For the text-containing cell, return its midpoint in (X, Y) coordinate format. 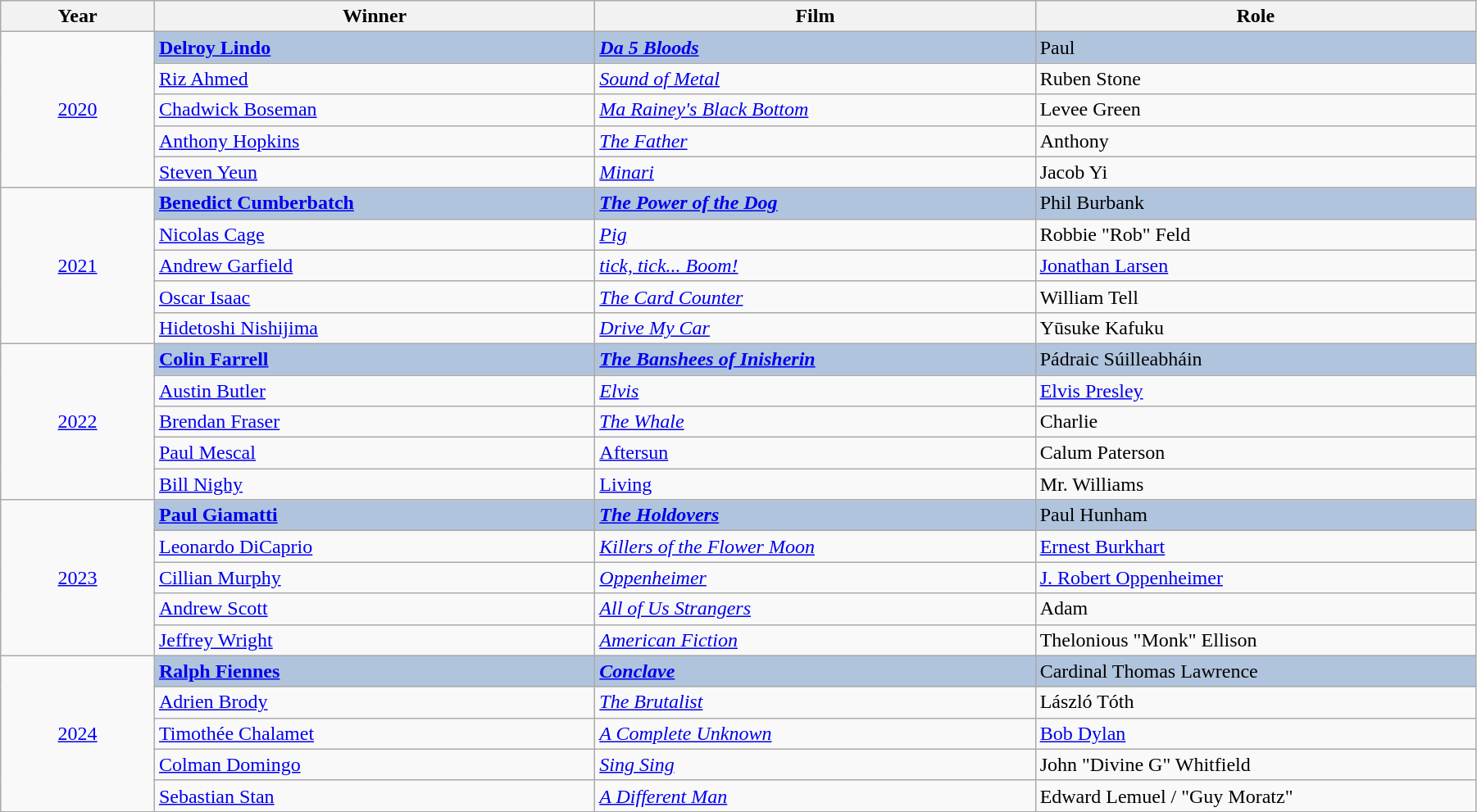
Ernest Burkhart (1256, 547)
Paul Hunham (1256, 515)
Mr. Williams (1256, 484)
A Different Man (815, 796)
The Brutalist (815, 702)
The Card Counter (815, 297)
2020 (78, 110)
Elvis (815, 391)
The Father (815, 141)
American Fiction (815, 640)
Charlie (1256, 422)
Paul (1256, 48)
Adrien Brody (374, 702)
J. Robert Oppenheimer (1256, 578)
Living (815, 484)
Anthony Hopkins (374, 141)
Steven Yeun (374, 172)
Anthony (1256, 141)
Da 5 Bloods (815, 48)
Ruben Stone (1256, 79)
William Tell (1256, 297)
A Complete Unknown (815, 733)
Riz Ahmed (374, 79)
2024 (78, 733)
Chadwick Boseman (374, 110)
Robbie "Rob" Feld (1256, 234)
Sebastian Stan (374, 796)
Aftersun (815, 453)
Jonathan Larsen (1256, 265)
Jacob Yi (1256, 172)
Hidetoshi Nishijima (374, 328)
Edward Lemuel / "Guy Moratz" (1256, 796)
The Banshees of Inisherin (815, 359)
László Tóth (1256, 702)
2022 (78, 421)
Paul Giamatti (374, 515)
Elvis Presley (1256, 391)
Andrew Garfield (374, 265)
Thelonious "Monk" Ellison (1256, 640)
Bob Dylan (1256, 733)
tick, tick... Boom! (815, 265)
2021 (78, 265)
Colman Domingo (374, 764)
Phil Burbank (1256, 203)
Conclave (815, 671)
Calum Paterson (1256, 453)
Minari (815, 172)
Andrew Scott (374, 609)
Brendan Fraser (374, 422)
Ralph Fiennes (374, 671)
Jeffrey Wright (374, 640)
Sing Sing (815, 764)
John "Divine G" Whitfield (1256, 764)
Bill Nighy (374, 484)
Pádraic Súilleabháin (1256, 359)
The Holdovers (815, 515)
Adam (1256, 609)
Timothée Chalamet (374, 733)
Film (815, 16)
Winner (374, 16)
Colin Farrell (374, 359)
The Whale (815, 422)
Sound of Metal (815, 79)
Austin Butler (374, 391)
Delroy Lindo (374, 48)
Oppenheimer (815, 578)
All of Us Strangers (815, 609)
Year (78, 16)
Yūsuke Kafuku (1256, 328)
The Power of the Dog (815, 203)
Cardinal Thomas Lawrence (1256, 671)
Cillian Murphy (374, 578)
Drive My Car (815, 328)
Role (1256, 16)
Nicolas Cage (374, 234)
Leonardo DiCaprio (374, 547)
Paul Mescal (374, 453)
Levee Green (1256, 110)
Ma Rainey's Black Bottom (815, 110)
Killers of the Flower Moon (815, 547)
Pig (815, 234)
Oscar Isaac (374, 297)
Benedict Cumberbatch (374, 203)
2023 (78, 578)
